Provide the [x, y] coordinate of the cell's center where the given text is located.  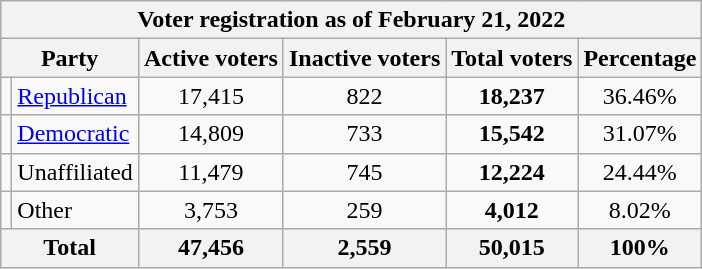
15,542 [512, 134]
2,559 [364, 248]
Percentage [640, 58]
11,479 [210, 172]
Party [70, 58]
47,456 [210, 248]
31.07% [640, 134]
3,753 [210, 210]
733 [364, 134]
Voter registration as of February 21, 2022 [352, 20]
745 [364, 172]
100% [640, 248]
18,237 [512, 96]
Inactive voters [364, 58]
Unaffiliated [76, 172]
259 [364, 210]
14,809 [210, 134]
Total voters [512, 58]
12,224 [512, 172]
Republican [76, 96]
Other [76, 210]
4,012 [512, 210]
8.02% [640, 210]
17,415 [210, 96]
Total [70, 248]
24.44% [640, 172]
Active voters [210, 58]
50,015 [512, 248]
36.46% [640, 96]
Democratic [76, 134]
822 [364, 96]
